Extract the [x, y] coordinate from the center of the cell holding the provided text.  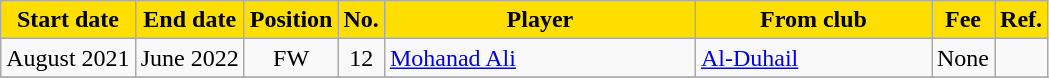
Fee [964, 20]
No. [361, 20]
June 2022 [190, 58]
August 2021 [68, 58]
Al-Duhail [813, 58]
End date [190, 20]
None [964, 58]
Start date [68, 20]
Position [291, 20]
FW [291, 58]
From club [813, 20]
Ref. [1022, 20]
Player [540, 20]
12 [361, 58]
Mohanad Ali [540, 58]
